Find where the given text appears and provide that cell's center as (X, Y) coordinate. 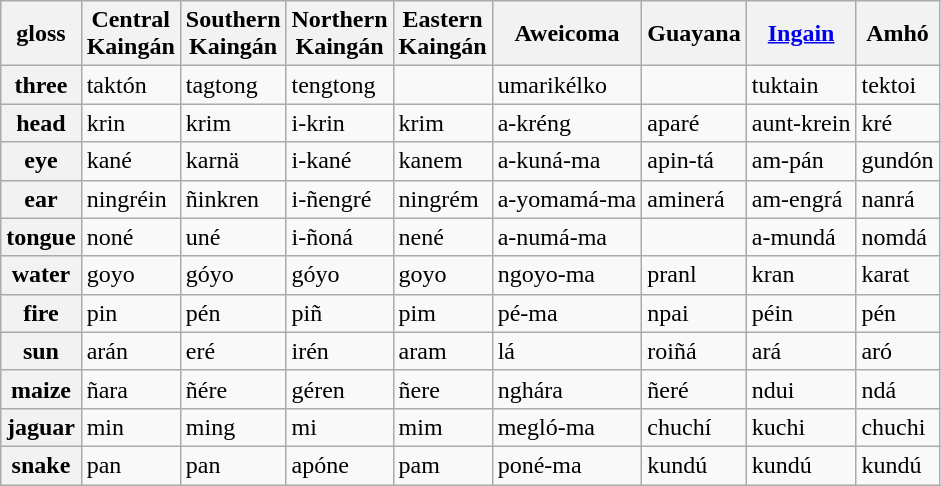
Central Kaingán (130, 34)
lá (567, 351)
pam (442, 465)
Amhó (898, 34)
piñ (340, 313)
i-krin (340, 123)
Southern Kaingán (233, 34)
apóne (340, 465)
i-ñengré (340, 199)
am-engrá (801, 199)
mi (340, 427)
Aweicoma (567, 34)
sun (41, 351)
a-kréng (567, 123)
min (130, 427)
nené (442, 237)
a-mundá (801, 237)
maize (41, 389)
kané (130, 161)
eré (233, 351)
ngoyo-ma (567, 275)
mim (442, 427)
a-kuná-ma (567, 161)
roiñá (694, 351)
gundón (898, 161)
ñara (130, 389)
Eastern Kaingán (442, 34)
aminerá (694, 199)
apin-tá (694, 161)
poné-ma (567, 465)
ará (801, 351)
water (41, 275)
tengtong (340, 85)
ñere (442, 389)
ndui (801, 389)
uné (233, 237)
nanrá (898, 199)
karat (898, 275)
i-ñoná (340, 237)
eye (41, 161)
irén (340, 351)
ningréin (130, 199)
aparé (694, 123)
ñére (233, 389)
aunt-krein (801, 123)
Guayana (694, 34)
umarikélko (567, 85)
tongue (41, 237)
pim (442, 313)
pé-ma (567, 313)
three (41, 85)
kuchi (801, 427)
ear (41, 199)
taktón (130, 85)
jaguar (41, 427)
chuchí (694, 427)
ñinkren (233, 199)
tuktain (801, 85)
tagtong (233, 85)
pin (130, 313)
ñeré (694, 389)
megló-ma (567, 427)
fire (41, 313)
am-pán (801, 161)
kré (898, 123)
géren (340, 389)
nghára (567, 389)
arán (130, 351)
krin (130, 123)
head (41, 123)
gloss (41, 34)
noné (130, 237)
ndá (898, 389)
ningrém (442, 199)
i-kané (340, 161)
aró (898, 351)
nomdá (898, 237)
a-yomamá-ma (567, 199)
péin (801, 313)
pranl (694, 275)
chuchi (898, 427)
npai (694, 313)
aram (442, 351)
a-numá-ma (567, 237)
ming (233, 427)
kran (801, 275)
kanem (442, 161)
karnä (233, 161)
Ingain (801, 34)
tektoi (898, 85)
Northern Kaingán (340, 34)
snake (41, 465)
